From the cell containing the given text, extract its center point as [X, Y] coordinate. 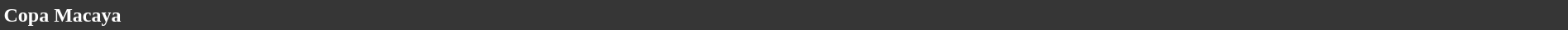
Copa Macaya [784, 15]
